Search for the cell housing the specified text and yield its (X, Y) center coordinate. 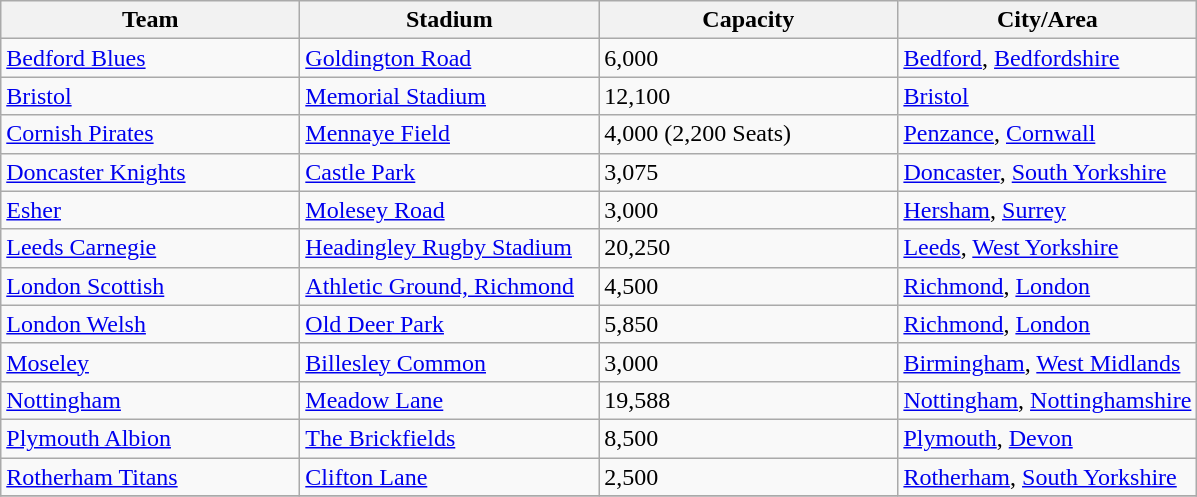
Billesley Common (450, 362)
Capacity (748, 20)
Athletic Ground, Richmond (450, 286)
8,500 (748, 438)
3,075 (748, 172)
Hersham, Surrey (1048, 210)
Doncaster Knights (150, 172)
Rotherham, South Yorkshire (1048, 477)
5,850 (748, 324)
6,000 (748, 58)
Headingley Rugby Stadium (450, 248)
London Welsh (150, 324)
Clifton Lane (450, 477)
Doncaster, South Yorkshire (1048, 172)
2,500 (748, 477)
Bedford Blues (150, 58)
The Brickfields (450, 438)
Meadow Lane (450, 400)
Moseley (150, 362)
Leeds Carnegie (150, 248)
London Scottish (150, 286)
City/Area (1048, 20)
Nottingham, Nottinghamshire (1048, 400)
Plymouth, Devon (1048, 438)
Nottingham (150, 400)
Cornish Pirates (150, 134)
Stadium (450, 20)
Castle Park (450, 172)
4,500 (748, 286)
Bedford, Bedfordshire (1048, 58)
Old Deer Park (450, 324)
Penzance, Cornwall (1048, 134)
Rotherham Titans (150, 477)
Plymouth Albion (150, 438)
Leeds, West Yorkshire (1048, 248)
Birmingham, West Midlands (1048, 362)
Team (150, 20)
12,100 (748, 96)
20,250 (748, 248)
4,000 (2,200 Seats) (748, 134)
Goldington Road (450, 58)
Esher (150, 210)
Mennaye Field (450, 134)
19,588 (748, 400)
Molesey Road (450, 210)
Memorial Stadium (450, 96)
